Provide the [x, y] coordinate of the cell's center where the given text is located.  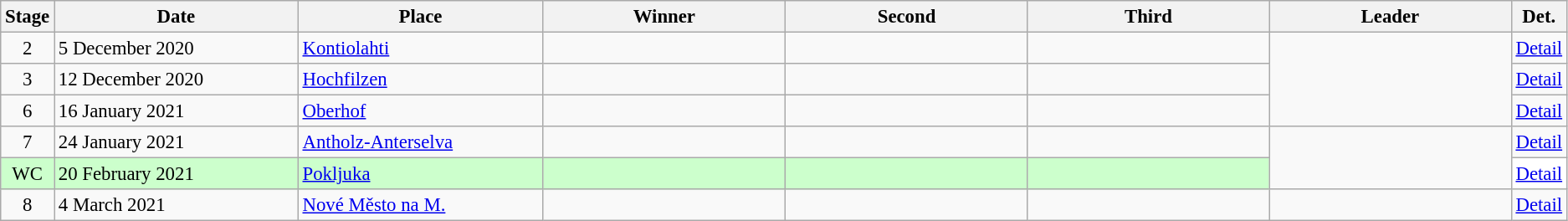
Leader [1391, 17]
Pokljuka [420, 174]
6 [28, 111]
20 February 2021 [176, 174]
Third [1148, 17]
Hochfilzen [420, 80]
Nové Město na M. [420, 205]
WC [28, 174]
7 [28, 142]
4 March 2021 [176, 205]
Det. [1539, 17]
3 [28, 80]
Kontiolahti [420, 49]
Winner [664, 17]
Place [420, 17]
Stage [28, 17]
24 January 2021 [176, 142]
8 [28, 205]
Antholz-Anterselva [420, 142]
16 January 2021 [176, 111]
2 [28, 49]
Second [907, 17]
5 December 2020 [176, 49]
Oberhof [420, 111]
12 December 2020 [176, 80]
Date [176, 17]
